Extract the (x, y) coordinate from the center of the cell holding the provided text.  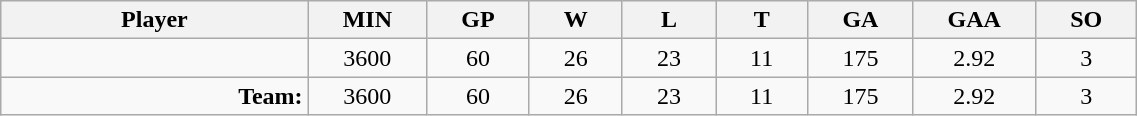
GA (860, 20)
SO (1086, 20)
MIN (368, 20)
W (576, 20)
Team: (154, 96)
L (668, 20)
Player (154, 20)
GAA (974, 20)
T (762, 20)
GP (478, 20)
